Pinpoint the cell where the given text exists, returning its [X, Y] midpoint coordinate. 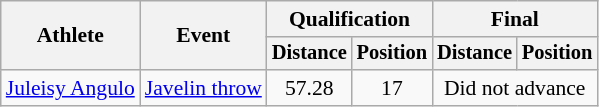
Event [204, 36]
Did not advance [514, 88]
17 [392, 88]
Qualification [350, 19]
Athlete [70, 36]
Final [514, 19]
57.28 [310, 88]
Javelin throw [204, 88]
Juleisy Angulo [70, 88]
